Identify which cell holds the provided text, then report its (X, Y) central coordinate. 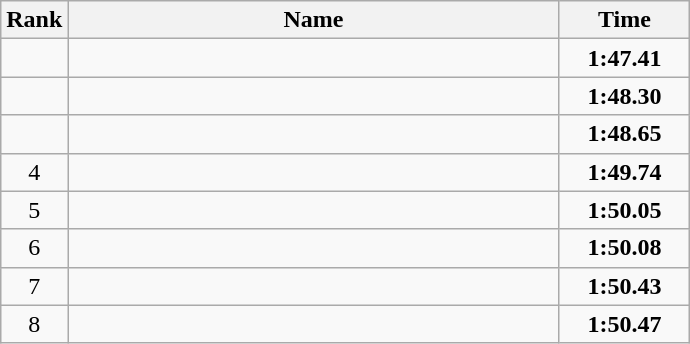
1:50.47 (624, 324)
1:47.41 (624, 58)
4 (34, 172)
1:48.30 (624, 96)
1:50.05 (624, 210)
6 (34, 248)
5 (34, 210)
1:48.65 (624, 134)
Rank (34, 20)
7 (34, 286)
Name (314, 20)
Time (624, 20)
1:50.43 (624, 286)
1:50.08 (624, 248)
1:49.74 (624, 172)
8 (34, 324)
